Scan for the cell matching the given text and deliver its [X, Y] coordinate at center. 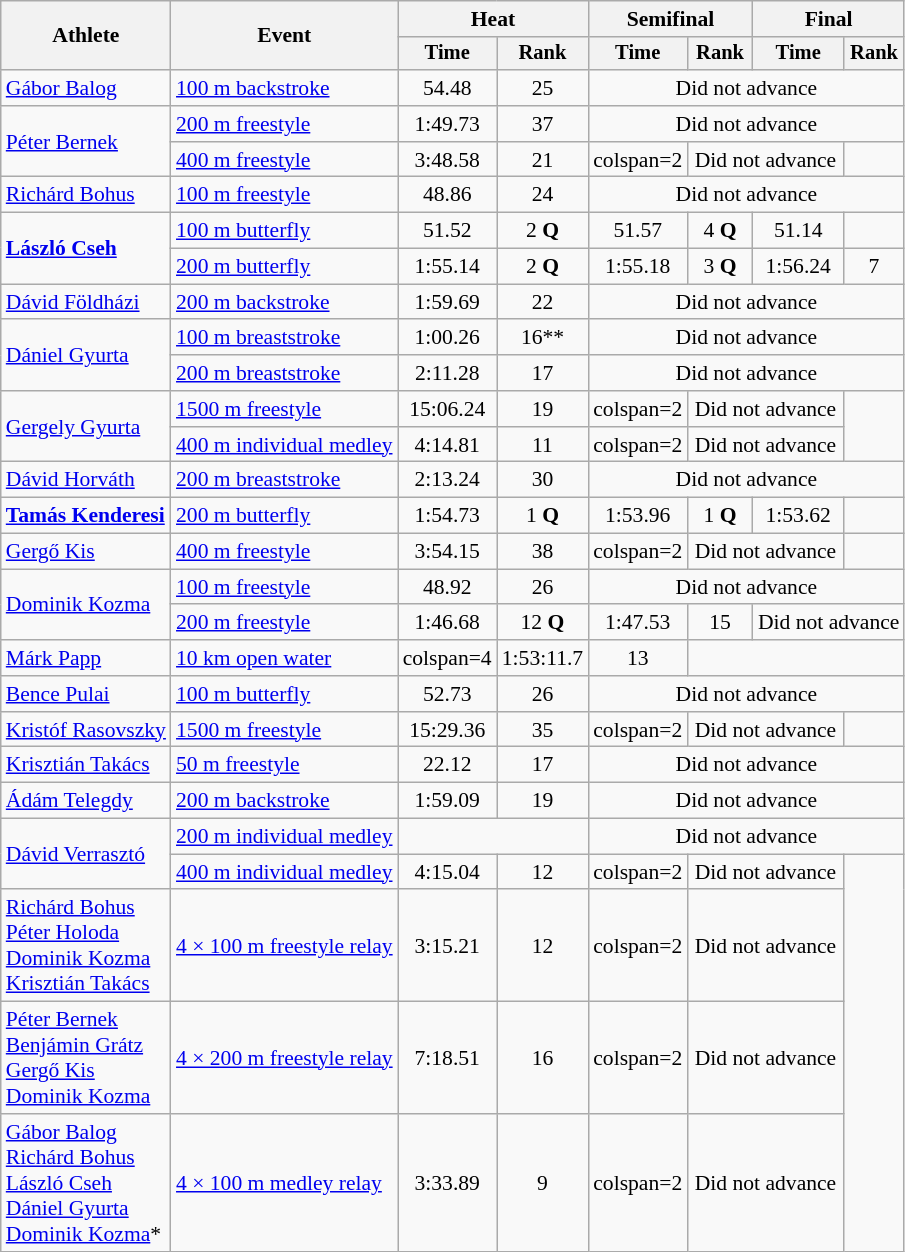
16 [542, 1058]
3:54.15 [448, 552]
3:15.21 [448, 946]
38 [542, 552]
4:14.81 [448, 445]
Ádám Telegdy [86, 801]
35 [542, 730]
13 [638, 658]
11 [542, 445]
15:29.36 [448, 730]
4:15.04 [448, 872]
10 km open water [284, 658]
200 m individual medley [284, 837]
Event [284, 36]
Heat [494, 19]
Dominik Kozma [86, 604]
3:48.58 [448, 160]
Márk Papp [86, 658]
48.86 [448, 195]
Gergő Kis [86, 552]
4 Q [720, 231]
48.92 [448, 587]
colspan=4 [448, 658]
1:49.73 [448, 124]
1:53:11.7 [542, 658]
15 [720, 623]
3:33.89 [448, 1183]
Semifinal [670, 19]
15:06.24 [448, 409]
37 [542, 124]
1:53.96 [638, 516]
1:00.26 [448, 338]
1:59.09 [448, 801]
Athlete [86, 36]
1:55.14 [448, 267]
4 × 200 m freestyle relay [284, 1058]
4 × 100 m freestyle relay [284, 946]
Richárd BohusPéter HolodaDominik KozmaKrisztián Takács [86, 946]
50 m freestyle [284, 765]
Kristóf Rasovszky [86, 730]
1:54.73 [448, 516]
Krisztián Takács [86, 765]
24 [542, 195]
1:46.68 [448, 623]
Gábor BalogRichárd BohusLászló CsehDániel GyurtaDominik Kozma* [86, 1183]
Richárd Bohus [86, 195]
Gergely Gyurta [86, 426]
51.52 [448, 231]
4 × 100 m medley relay [284, 1183]
12 Q [542, 623]
21 [542, 160]
3 Q [720, 267]
52.73 [448, 694]
Dávid Verrasztó [86, 854]
2:11.28 [448, 373]
Bence Pulai [86, 694]
100 m backstroke [284, 88]
30 [542, 480]
51.14 [798, 231]
Gábor Balog [86, 88]
Péter BernekBenjámin GrátzGergő KisDominik Kozma [86, 1058]
25 [542, 88]
1:47.53 [638, 623]
Dávid Földházi [86, 302]
51.57 [638, 231]
9 [542, 1183]
Péter Bernek [86, 142]
Dániel Gyurta [86, 356]
16** [542, 338]
22.12 [448, 765]
1:56.24 [798, 267]
22 [542, 302]
7:18.51 [448, 1058]
Dávid Horváth [86, 480]
László Cseh [86, 248]
100 m breaststroke [284, 338]
7 [874, 267]
1:55.18 [638, 267]
Tamás Kenderesi [86, 516]
Final [829, 19]
2:13.24 [448, 480]
1:53.62 [798, 516]
54.48 [448, 88]
1:59.69 [448, 302]
